For the text-containing cell, return its midpoint in (x, y) coordinate format. 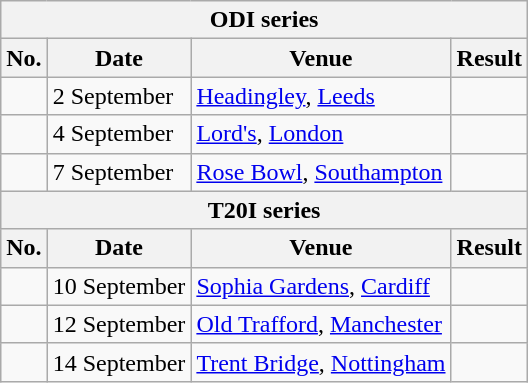
Headingley, Leeds (321, 96)
Lord's, London (321, 134)
Old Trafford, Manchester (321, 324)
12 September (119, 324)
7 September (119, 172)
2 September (119, 96)
4 September (119, 134)
Trent Bridge, Nottingham (321, 362)
Sophia Gardens, Cardiff (321, 286)
14 September (119, 362)
10 September (119, 286)
T20I series (264, 210)
ODI series (264, 20)
Rose Bowl, Southampton (321, 172)
